Find where the given text appears and provide that cell's center as [x, y] coordinate. 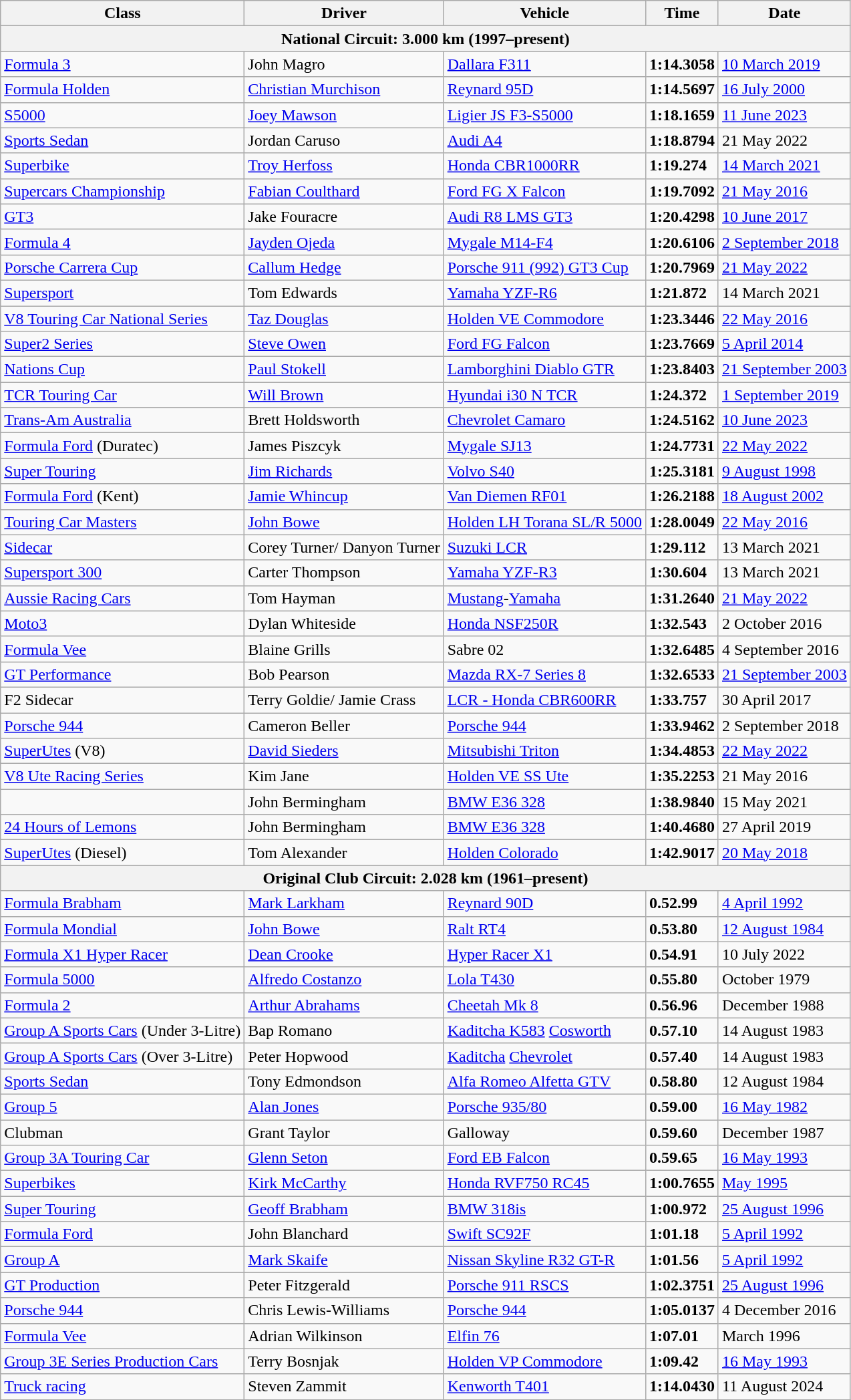
24 Hours of Lemons [123, 827]
Jim Richards [344, 471]
1:14.5697 [681, 90]
0.57.40 [681, 1056]
May 1995 [784, 1183]
20 May 2018 [784, 853]
Lola T430 [544, 980]
Formula 5000 [123, 980]
Nations Cup [123, 370]
Taz Douglas [344, 319]
Troy Herfoss [344, 166]
SuperUtes (V8) [123, 751]
Hyper Racer X1 [544, 954]
Ford FG X Falcon [544, 191]
TCR Touring Car [123, 395]
18 August 2002 [784, 497]
Chevrolet Camaro [544, 420]
Dallara F311 [544, 64]
1:24.372 [681, 395]
SuperUtes (Diesel) [123, 853]
1:20.7969 [681, 267]
Audi R8 LMS GT3 [544, 217]
4 April 1992 [784, 903]
Lamborghini Diablo GTR [544, 370]
10 June 2023 [784, 420]
5 April 2014 [784, 344]
4 December 2016 [784, 1310]
Cheetah Mk 8 [544, 1005]
F2 Sidecar [123, 700]
Sidecar [123, 547]
1:28.0049 [681, 522]
1:21.872 [681, 293]
Christian Murchison [344, 90]
16 July 2000 [784, 90]
1:23.8403 [681, 370]
Mygale M14-F4 [544, 242]
1:20.4298 [681, 217]
0.59.60 [681, 1133]
Yamaha YZF-R3 [544, 573]
Formula 4 [123, 242]
1:26.2188 [681, 497]
Jayden Ojeda [344, 242]
Group 3E Series Production Cars [123, 1361]
Mygale SJ13 [544, 446]
1:29.112 [681, 547]
Vehicle [544, 13]
1:19.7092 [681, 191]
October 1979 [784, 980]
1:23.3446 [681, 319]
Holden Colorado [544, 853]
Formula Holden [123, 90]
Porsche 935/80 [544, 1107]
1:33.757 [681, 700]
Van Diemen RF01 [544, 497]
Truck racing [123, 1387]
Supercars Championship [123, 191]
Group A Sports Cars (Under 3-Litre) [123, 1030]
Ralt RT4 [544, 929]
GT Production [123, 1285]
Jamie Whincup [344, 497]
1:07.01 [681, 1336]
National Circuit: 3.000 km (1997–present) [425, 39]
1:09.42 [681, 1361]
Porsche 911 RSCS [544, 1285]
John Blanchard [344, 1234]
1:25.3181 [681, 471]
LCR - Honda CBR600RR [544, 700]
David Sieders [344, 751]
10 June 2017 [784, 217]
Clubman [123, 1133]
0.54.91 [681, 954]
Arthur Abrahams [344, 1005]
Blaine Grills [344, 649]
Corey Turner/ Danyon Turner [344, 547]
1:23.7669 [681, 344]
1:33.9462 [681, 725]
Terry Bosnjak [344, 1361]
0.56.96 [681, 1005]
Tom Hayman [344, 598]
GT Performance [123, 674]
Mark Larkham [344, 903]
Jake Fouracre [344, 217]
1:32.6533 [681, 674]
Kaditcha Chevrolet [544, 1056]
Ford EB Falcon [544, 1158]
Bap Romano [344, 1030]
Formula Ford (Kent) [123, 497]
1:24.5162 [681, 420]
Swift SC92F [544, 1234]
0.59.65 [681, 1158]
1:01.56 [681, 1260]
1:30.604 [681, 573]
Formula Brabham [123, 903]
S5000 [123, 115]
Bob Pearson [344, 674]
9 August 1998 [784, 471]
Alan Jones [344, 1107]
Mitsubishi Triton [544, 751]
1:19.274 [681, 166]
Holden VE SS Ute [544, 777]
Time [681, 13]
0.52.99 [681, 903]
Hyundai i30 N TCR [544, 395]
1:31.2640 [681, 598]
1:32.6485 [681, 649]
Yamaha YZF-R6 [544, 293]
Jordan Caruso [344, 140]
Volvo S40 [544, 471]
11 June 2023 [784, 115]
0.58.80 [681, 1081]
Honda RVF750 RC45 [544, 1183]
Callum Hedge [344, 267]
Glenn Seton [344, 1158]
Aussie Racing Cars [123, 598]
Group A [123, 1260]
Class [123, 13]
1:00.7655 [681, 1183]
Brett Holdsworth [344, 420]
Reynard 90D [544, 903]
Steve Owen [344, 344]
15 May 2021 [784, 802]
Ligier JS F3-S5000 [544, 115]
Group A Sports Cars (Over 3-Litre) [123, 1056]
Mazda RX-7 Series 8 [544, 674]
16 May 1982 [784, 1107]
Peter Hopwood [344, 1056]
James Piszcyk [344, 446]
Tony Edmondson [344, 1081]
Peter Fitzgerald [344, 1285]
Ford FG Falcon [544, 344]
Holden VP Commodore [544, 1361]
0.53.80 [681, 929]
1:35.2253 [681, 777]
Sabre 02 [544, 649]
Carter Thompson [344, 573]
Alfredo Costanzo [344, 980]
Supersport 300 [123, 573]
Mark Skaife [344, 1260]
BMW 318is [544, 1209]
Nissan Skyline R32 GT-R [544, 1260]
Joey Mawson [344, 115]
4 September 2016 [784, 649]
1 September 2019 [784, 395]
GT3 [123, 217]
10 March 2019 [784, 64]
Tom Edwards [344, 293]
Galloway [544, 1133]
Original Club Circuit: 2.028 km (1961–present) [425, 878]
1:20.6106 [681, 242]
Geoff Brabham [344, 1209]
Tom Alexander [344, 853]
Kim Jane [344, 777]
Chris Lewis-Williams [344, 1310]
Reynard 95D [544, 90]
Formula X1 Hyper Racer [123, 954]
Holden LH Torana SL/R 5000 [544, 522]
March 1996 [784, 1336]
27 April 2019 [784, 827]
Kenworth T401 [544, 1387]
Formula 3 [123, 64]
0.57.10 [681, 1030]
1:18.1659 [681, 115]
Moto3 [123, 623]
John Magro [344, 64]
30 April 2017 [784, 700]
Cameron Beller [344, 725]
Terry Goldie/ Jamie Crass [344, 700]
Trans-Am Australia [123, 420]
Grant Taylor [344, 1133]
1:40.4680 [681, 827]
Kirk McCarthy [344, 1183]
Holden VE Commodore [544, 319]
Suzuki LCR [544, 547]
1:18.8794 [681, 140]
Super2 Series [123, 344]
Group 3A Touring Car [123, 1158]
Audi A4 [544, 140]
1:05.0137 [681, 1310]
Touring Car Masters [123, 522]
V8 Touring Car National Series [123, 319]
Honda CBR1000RR [544, 166]
Formula 2 [123, 1005]
Formula Mondial [123, 929]
1:14.0430 [681, 1387]
Supersport [123, 293]
Porsche Carrera Cup [123, 267]
0.59.00 [681, 1107]
Superbike [123, 166]
1:00.972 [681, 1209]
Alfa Romeo Alfetta GTV [544, 1081]
Dylan Whiteside [344, 623]
V8 Ute Racing Series [123, 777]
1:01.18 [681, 1234]
Group 5 [123, 1107]
Elfin 76 [544, 1336]
Steven Zammit [344, 1387]
10 July 2022 [784, 954]
Honda NSF250R [544, 623]
Fabian Coulthard [344, 191]
1:02.3751 [681, 1285]
Paul Stokell [344, 370]
December 1987 [784, 1133]
Adrian Wilkinson [344, 1336]
1:42.9017 [681, 853]
Porsche 911 (992) GT3 Cup [544, 267]
Superbikes [123, 1183]
Dean Crooke [344, 954]
Will Brown [344, 395]
1:14.3058 [681, 64]
Driver [344, 13]
Formula Ford (Duratec) [123, 446]
December 1988 [784, 1005]
11 August 2024 [784, 1387]
1:34.4853 [681, 751]
1:38.9840 [681, 802]
Kaditcha K583 Cosworth [544, 1030]
Formula Ford [123, 1234]
0.55.80 [681, 980]
1:32.543 [681, 623]
Mustang-Yamaha [544, 598]
1:24.7731 [681, 446]
2 October 2016 [784, 623]
Date [784, 13]
